Pinpoint the cell where the given text exists, returning its (X, Y) midpoint coordinate. 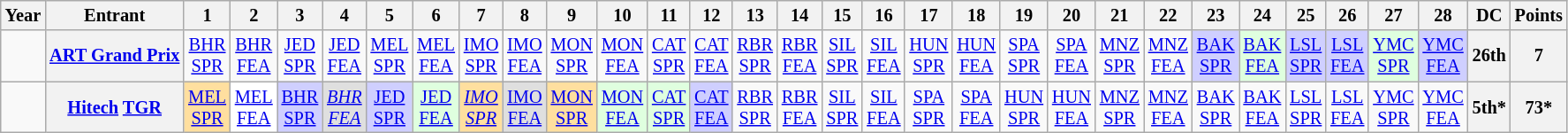
18 (976, 15)
Entrant (115, 15)
23 (1216, 15)
26th (1489, 56)
Year (23, 15)
16 (883, 15)
1 (207, 15)
Hitech TGR (115, 107)
13 (754, 15)
11 (669, 15)
2 (254, 15)
20 (1072, 15)
9 (572, 15)
17 (928, 15)
19 (1024, 15)
26 (1347, 15)
27 (1393, 15)
21 (1120, 15)
25 (1306, 15)
22 (1168, 15)
24 (1261, 15)
15 (842, 15)
12 (711, 15)
6 (436, 15)
5th* (1489, 107)
DC (1489, 15)
ART Grand Prix (115, 56)
8 (525, 15)
73* (1539, 107)
3 (300, 15)
14 (799, 15)
4 (345, 15)
Points (1539, 15)
28 (1443, 15)
10 (622, 15)
5 (389, 15)
